Search for the cell housing the specified text and yield its (x, y) center coordinate. 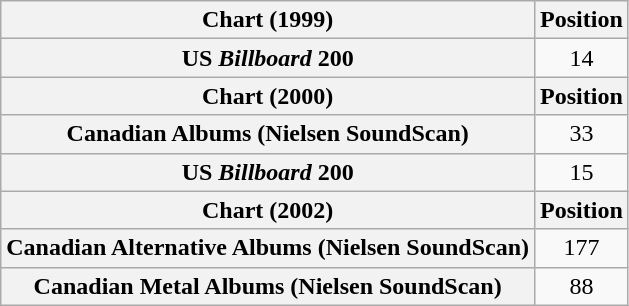
14 (582, 58)
Canadian Alternative Albums (Nielsen SoundScan) (268, 248)
177 (582, 248)
Chart (2000) (268, 96)
Canadian Metal Albums (Nielsen SoundScan) (268, 286)
88 (582, 286)
Chart (1999) (268, 20)
15 (582, 172)
Canadian Albums (Nielsen SoundScan) (268, 134)
Chart (2002) (268, 210)
33 (582, 134)
